Search for the cell housing the specified text and yield its [X, Y] center coordinate. 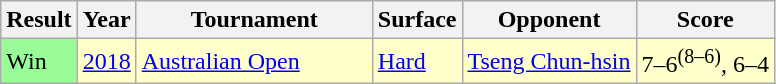
Australian Open [254, 62]
Year [106, 20]
2018 [106, 62]
Tseng Chun-hsin [549, 62]
Win [39, 62]
Surface [417, 20]
Opponent [549, 20]
7–6(8–6), 6–4 [705, 62]
Score [705, 20]
Result [39, 20]
Hard [417, 62]
Tournament [254, 20]
